Search for the cell housing the specified text and yield its (X, Y) center coordinate. 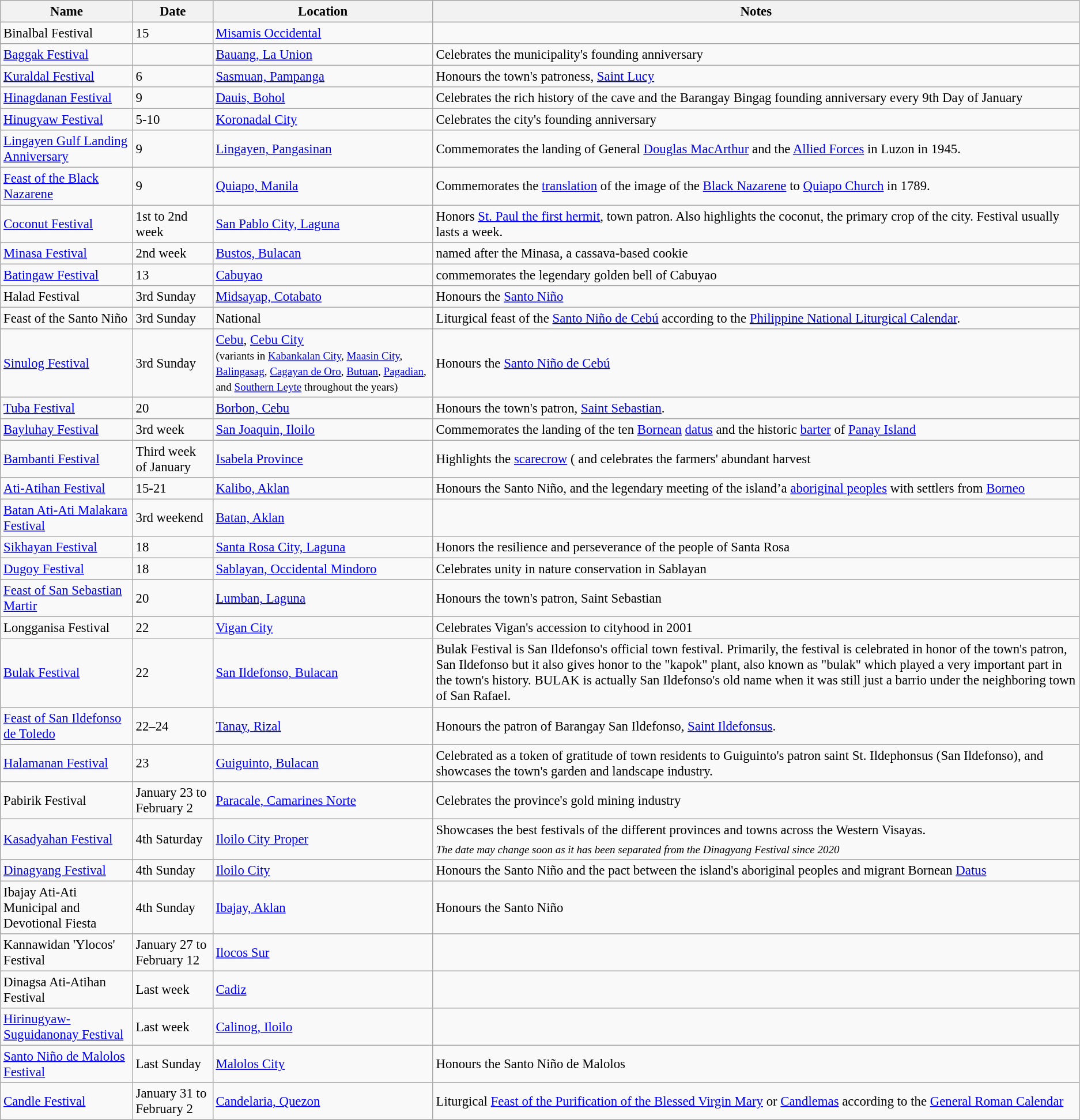
Honours the Santo Niño, and the legendary meeting of the island’a aboriginal peoples with settlers from Borneo (756, 489)
Lumban, Laguna (323, 598)
Midsayap, Cotabato (323, 296)
January 27 to February 12 (173, 953)
Lingayen Gulf Landing Anniversary (67, 149)
Halad Festival (67, 296)
January 23 to February 2 (173, 800)
Honours the town's patron, Saint Sebastian (756, 598)
Kannawidan 'Ylocos' Festival (67, 953)
Baggak Festival (67, 55)
Santa Rosa City, Laguna (323, 547)
13 (173, 275)
Liturgical feast of the Santo Niño de Cebú according to the Philippine National Liturgical Calendar. (756, 318)
Batan, Aklan (323, 519)
Dinagsa Ati-Atihan Festival (67, 990)
Malolos City (323, 1065)
Iloilo City (323, 871)
Celebrates the city's founding anniversary (756, 120)
5-10 (173, 120)
15 (173, 33)
named after the Minasa, a cassava-based cookie (756, 253)
Third week of January (173, 459)
6 (173, 77)
23 (173, 763)
Paracale, Camarines Norte (323, 800)
Coconut Festival (67, 224)
Santo Niño de Malolos Festival (67, 1065)
Bauang, La Union (323, 55)
Feast of the Santo Niño (67, 318)
San Ildefonso, Bulacan (323, 673)
Ibajay, Aklan (323, 907)
Celebrates the municipality's founding anniversary (756, 55)
Kalibo, Aklan (323, 489)
Vigan City (323, 628)
Calinog, Iloilo (323, 1027)
Hinugyaw Festival (67, 120)
Kuraldal Festival (67, 77)
Celebrates the province's gold mining industry (756, 800)
Celebrates unity in nature conservation in Sablayan (756, 569)
Honours the Santo Niño de Malolos (756, 1065)
Honors the resilience and perseverance of the people of Santa Rosa (756, 547)
Name (67, 12)
National (323, 318)
commemorates the legendary golden bell of Cabuyao (756, 275)
Hirinugyaw-Suguidanonay Festival (67, 1027)
Honors St. Paul the first hermit, town patron. Also highlights the coconut, the primary crop of the city. Festival usually lasts a week. (756, 224)
Tanay, Rizal (323, 726)
Guiguinto, Bulacan (323, 763)
Last Sunday (173, 1065)
Sinulog Festival (67, 363)
Tuba Festival (67, 408)
Dauis, Bohol (323, 98)
Bulak Festival (67, 673)
15-21 (173, 489)
4th Saturday (173, 839)
Bayluhay Festival (67, 430)
1st to 2nd week (173, 224)
Longganisa Festival (67, 628)
Dugoy Festival (67, 569)
Minasa Festival (67, 253)
Halamanan Festival (67, 763)
Cadiz (323, 990)
Sasmuan, Pampanga (323, 77)
Dinagyang Festival (67, 871)
Honours the town's patroness, Saint Lucy (756, 77)
Feast of San Ildefonso de Toledo (67, 726)
January 31 to February 2 (173, 1102)
Borbon, Cebu (323, 408)
Candle Festival (67, 1102)
Cabuyao (323, 275)
Quiapo, Manila (323, 187)
Commemorates the translation of the image of the Black Nazarene to Quiapo Church in 1789. (756, 187)
Celebrates the rich history of the cave and the Barangay Bingag founding anniversary every 9th Day of January (756, 98)
Feast of San Sebastian Martir (67, 598)
Liturgical Feast of the Purification of the Blessed Virgin Mary or Candlemas according to the General Roman Calendar (756, 1102)
Lingayen, Pangasinan (323, 149)
Bambanti Festival (67, 459)
Sikhayan Festival (67, 547)
Sablayan, Occidental Mindoro (323, 569)
22–24 (173, 726)
Honours the town's patron, Saint Sebastian. (756, 408)
Binalbal Festival (67, 33)
Isabela Province (323, 459)
Cebu, Cebu City(variants in Kabankalan City, Maasin City, Balingasag, Cagayan de Oro, Butuan, Pagadian, and Southern Leyte throughout the years) (323, 363)
Commemorates the landing of the ten Bornean datus and the historic barter of Panay Island (756, 430)
Iloilo City Proper (323, 839)
Location (323, 12)
Hinagdanan Festival (67, 98)
Notes (756, 12)
Bustos, Bulacan (323, 253)
Ilocos Sur (323, 953)
Pabirik Festival (67, 800)
Feast of the Black Nazarene (67, 187)
Candelaria, Quezon (323, 1102)
Honours the Santo Niño de Cebú (756, 363)
Celebrates Vigan's accession to cityhood in 2001 (756, 628)
San Joaquin, Iloilo (323, 430)
Ati-Atihan Festival (67, 489)
Date (173, 12)
Kasadyahan Festival (67, 839)
Highlights the scarecrow ( and celebrates the farmers' abundant harvest (756, 459)
Batan Ati-Ati Malakara Festival (67, 519)
3rd weekend (173, 519)
Ibajay Ati-Ati Municipal and Devotional Fiesta (67, 907)
San Pablo City, Laguna (323, 224)
Misamis Occidental (323, 33)
Koronadal City (323, 120)
Commemorates the landing of General Douglas MacArthur and the Allied Forces in Luzon in 1945. (756, 149)
2nd week (173, 253)
Honours the Santo Niño and the pact between the island's aboriginal peoples and migrant Bornean Datus (756, 871)
Batingaw Festival (67, 275)
3rd week (173, 430)
Honours the patron of Barangay San Ildefonso, Saint Ildefonsus. (756, 726)
